Provide the [x, y] coordinate of the cell's center where the given text is located.  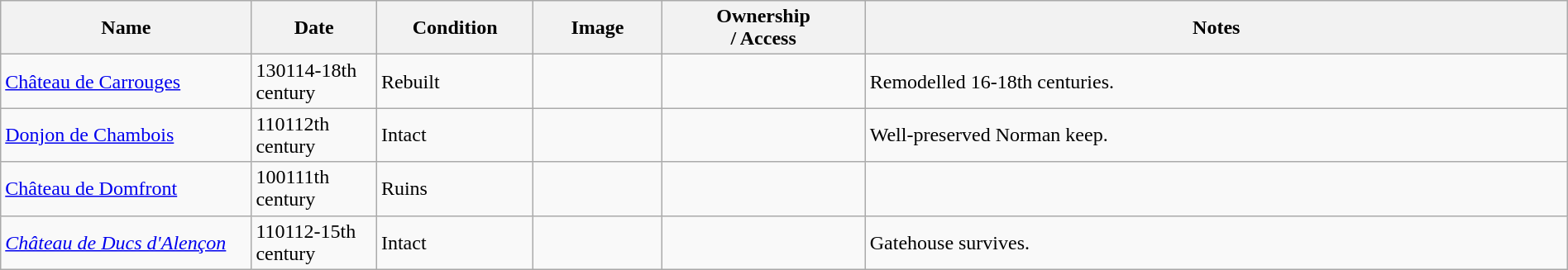
Rebuilt [455, 81]
Ruins [455, 188]
Gatehouse survives. [1216, 243]
Date [314, 28]
Château de Ducs d'Alençon [126, 243]
130114-18th century [314, 81]
Château de Carrouges [126, 81]
100111th century [314, 188]
Donjon de Chambois [126, 135]
110112-15th century [314, 243]
Ownership/ Access [763, 28]
Condition [455, 28]
110112th century [314, 135]
Notes [1216, 28]
Image [597, 28]
Remodelled 16-18th centuries. [1216, 81]
Well-preserved Norman keep. [1216, 135]
Name [126, 28]
Château de Domfront [126, 188]
